Pinpoint the cell where the given text exists, returning its [x, y] midpoint coordinate. 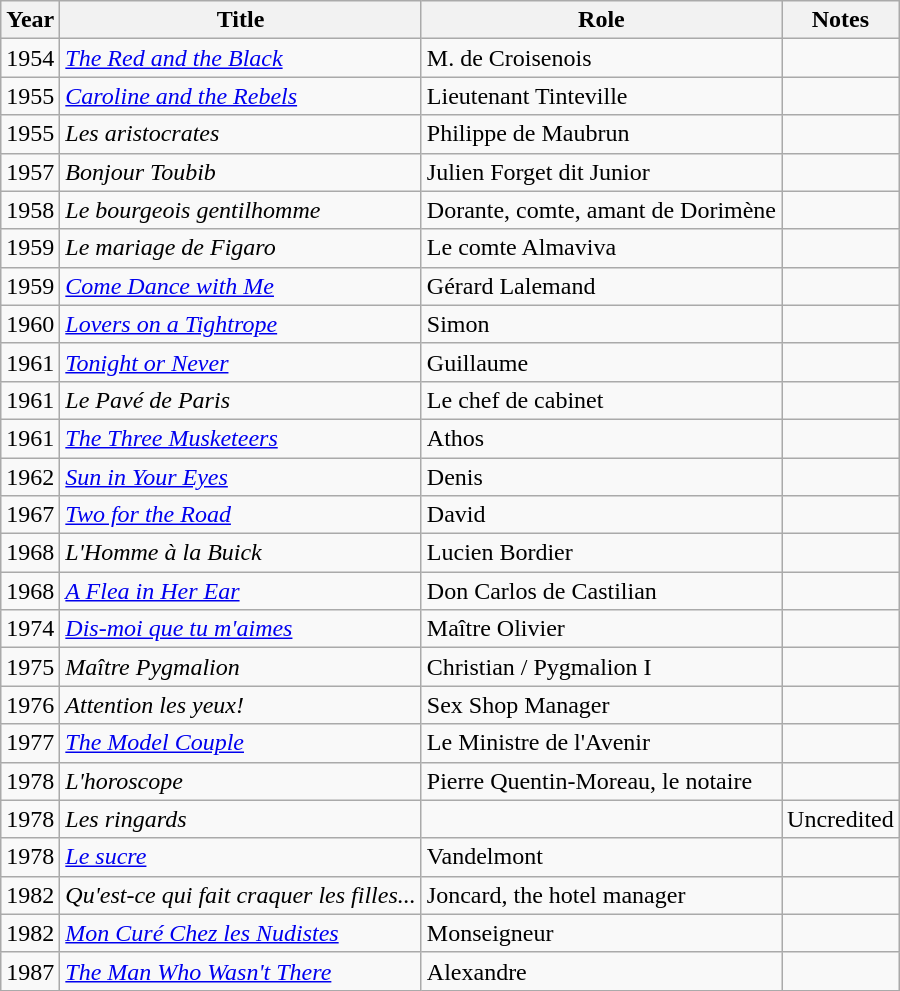
Les aristocrates [240, 134]
1962 [30, 477]
Joncard, the hotel manager [601, 895]
L'Homme à la Buick [240, 553]
Philippe de Maubrun [601, 134]
Maître Pygmalion [240, 667]
Lucien Bordier [601, 553]
Pierre Quentin-Moreau, le notaire [601, 781]
Gérard Lalemand [601, 286]
1960 [30, 324]
Tonight or Never [240, 362]
L'horoscope [240, 781]
1957 [30, 172]
1977 [30, 743]
Vandelmont [601, 857]
Denis [601, 477]
David [601, 515]
Guillaume [601, 362]
Athos [601, 438]
Caroline and the Rebels [240, 96]
Uncredited [841, 819]
1967 [30, 515]
Notes [841, 20]
Sex Shop Manager [601, 705]
1976 [30, 705]
The Model Couple [240, 743]
Don Carlos de Castilian [601, 591]
Julien Forget dit Junior [601, 172]
Come Dance with Me [240, 286]
Simon [601, 324]
1954 [30, 58]
Dorante, comte, amant de Dorimène [601, 210]
Le bourgeois gentilhomme [240, 210]
Lovers on a Tightrope [240, 324]
Le chef de cabinet [601, 400]
Title [240, 20]
Mon Curé Chez les Nudistes [240, 933]
Two for the Road [240, 515]
Dis-moi que tu m'aimes [240, 629]
Le mariage de Figaro [240, 248]
1958 [30, 210]
Alexandre [601, 971]
Le Pavé de Paris [240, 400]
Attention les yeux! [240, 705]
Monseigneur [601, 933]
Role [601, 20]
M. de Croisenois [601, 58]
Christian / Pygmalion I [601, 667]
Year [30, 20]
Bonjour Toubib [240, 172]
The Red and the Black [240, 58]
1987 [30, 971]
Lieutenant Tinteville [601, 96]
A Flea in Her Ear [240, 591]
Maître Olivier [601, 629]
Les ringards [240, 819]
Sun in Your Eyes [240, 477]
Qu'est-ce qui fait craquer les filles... [240, 895]
The Man Who Wasn't There [240, 971]
1974 [30, 629]
Le comte Almaviva [601, 248]
1975 [30, 667]
The Three Musketeers [240, 438]
Le Ministre de l'Avenir [601, 743]
Le sucre [240, 857]
